Identify which cell holds the provided text, then report its (x, y) central coordinate. 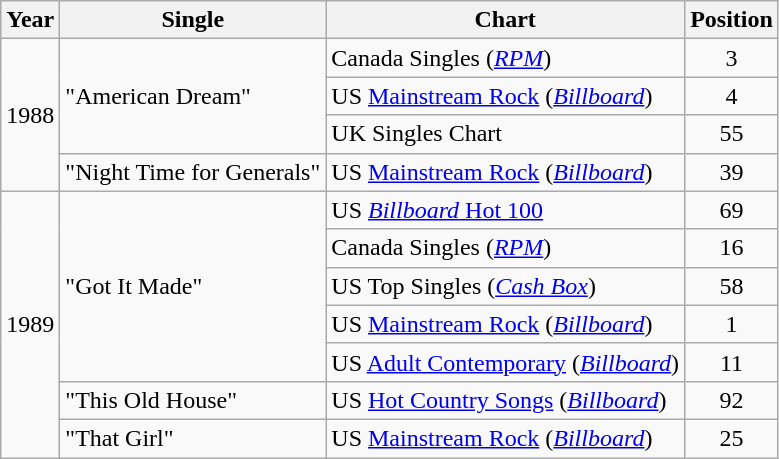
US Top Singles (Cash Box) (506, 286)
39 (732, 172)
55 (732, 134)
US Adult Contemporary (Billboard) (506, 362)
3 (732, 58)
Year (30, 20)
"Night Time for Generals" (193, 172)
US Hot Country Songs (Billboard) (506, 400)
Chart (506, 20)
11 (732, 362)
58 (732, 286)
Single (193, 20)
UK Singles Chart (506, 134)
16 (732, 248)
US Billboard Hot 100 (506, 210)
"American Dream" (193, 96)
"Got It Made" (193, 286)
1989 (30, 324)
1 (732, 324)
"That Girl" (193, 438)
92 (732, 400)
1988 (30, 115)
25 (732, 438)
Position (732, 20)
"This Old House" (193, 400)
69 (732, 210)
4 (732, 96)
